Capture the cell that displays the provided text and extract its [x, y] central coordinate. 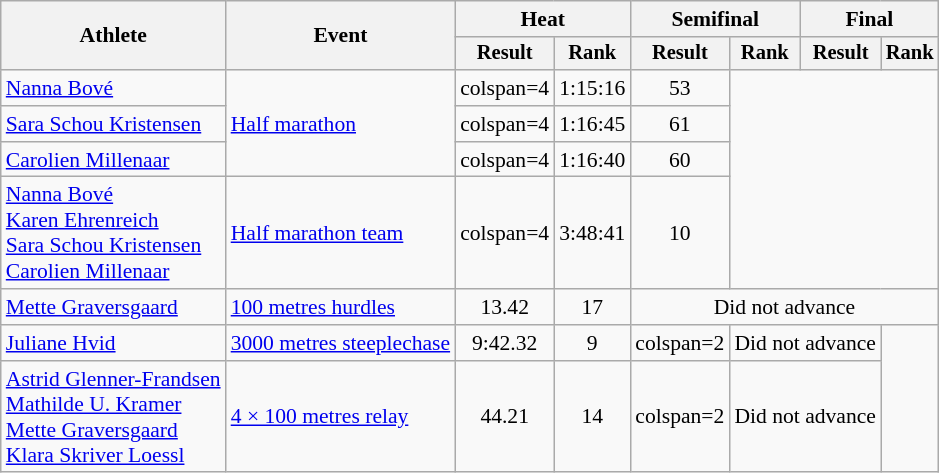
Nanna BovéKaren EhrenreichSara Schou KristensenCarolien Millenaar [114, 233]
Final [869, 19]
9:42.32 [504, 343]
Event [341, 36]
100 metres hurdles [341, 307]
9 [592, 343]
Athlete [114, 36]
53 [680, 88]
61 [680, 124]
Carolien Millenaar [114, 160]
10 [680, 233]
Half marathon [341, 124]
4 × 100 metres relay [341, 417]
60 [680, 160]
Semifinal [715, 19]
17 [592, 307]
Mette Graversgaard [114, 307]
44.21 [504, 417]
3000 metres steeplechase [341, 343]
Juliane Hvid [114, 343]
Astrid Glenner-FrandsenMathilde U. KramerMette GraversgaardKlara Skriver Loessl [114, 417]
Half marathon team [341, 233]
1:16:45 [592, 124]
14 [592, 417]
Heat [542, 19]
Sara Schou Kristensen [114, 124]
13.42 [504, 307]
1:15:16 [592, 88]
Nanna Bové [114, 88]
3:48:41 [592, 233]
1:16:40 [592, 160]
